Extract the [X, Y] coordinate from the center of the cell holding the provided text.  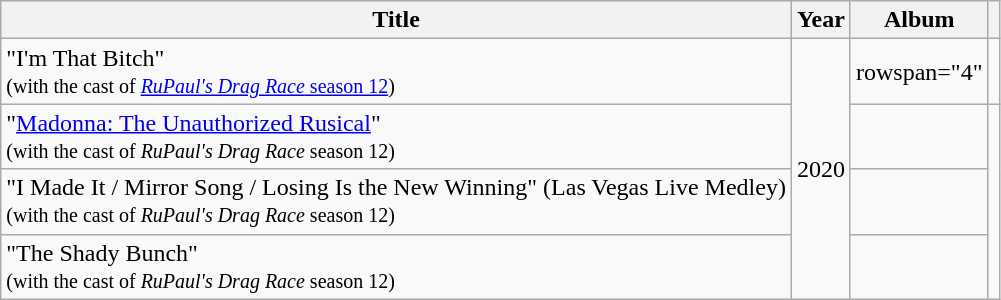
"Madonna: The Unauthorized Rusical"(with the cast of RuPaul's Drag Race season 12) [396, 136]
Year [820, 20]
Title [396, 20]
"I Made It / Mirror Song / Losing Is the New Winning" (Las Vegas Live Medley)(with the cast of RuPaul's Drag Race season 12) [396, 202]
"I'm That Bitch"(with the cast of RuPaul's Drag Race season 12) [396, 72]
"The Shady Bunch"(with the cast of RuPaul's Drag Race season 12) [396, 266]
Album [919, 20]
2020 [820, 169]
rowspan="4" [919, 72]
